Scan for the cell matching the given text and deliver its [x, y] coordinate at center. 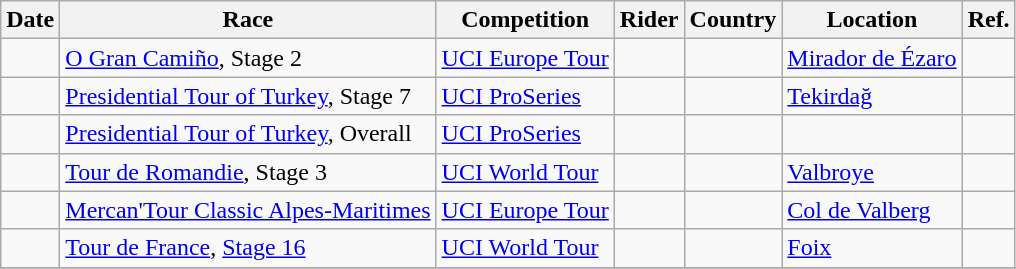
Presidential Tour of Turkey, Overall [248, 134]
Presidential Tour of Turkey, Stage 7 [248, 96]
Tekirdağ [872, 96]
Location [872, 20]
Foix [872, 248]
Race [248, 20]
Tour de Romandie, Stage 3 [248, 172]
Tour de France, Stage 16 [248, 248]
Mirador de Ézaro [872, 58]
O Gran Camiño, Stage 2 [248, 58]
Col de Valberg [872, 210]
Competition [525, 20]
Ref. [988, 20]
Country [733, 20]
Date [30, 20]
Rider [649, 20]
Mercan'Tour Classic Alpes-Maritimes [248, 210]
Valbroye [872, 172]
